Output the (X, Y) coordinate of the center of the cell containing the given text.  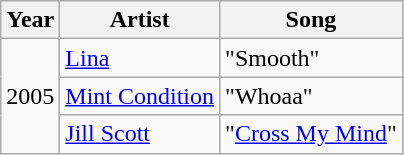
Year (30, 20)
Jill Scott (140, 134)
2005 (30, 96)
Artist (140, 20)
"Smooth" (312, 58)
"Cross My Mind" (312, 134)
Mint Condition (140, 96)
"Whoaa" (312, 96)
Lina (140, 58)
Song (312, 20)
